For the text-containing cell, return its midpoint in (x, y) coordinate format. 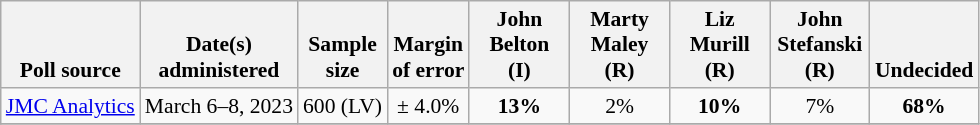
Marginof error (428, 44)
2% (619, 106)
MartyMaley(R) (619, 44)
7% (820, 106)
68% (924, 106)
March 6–8, 2023 (219, 106)
JohnStefanski(R) (820, 44)
JohnBelton(I) (519, 44)
Undecided (924, 44)
Poll source (70, 44)
13% (519, 106)
± 4.0% (428, 106)
LizMurill(R) (720, 44)
Samplesize (342, 44)
600 (LV) (342, 106)
10% (720, 106)
JMC Analytics (70, 106)
Date(s)administered (219, 44)
